Find where the given text appears and provide that cell's center as [x, y] coordinate. 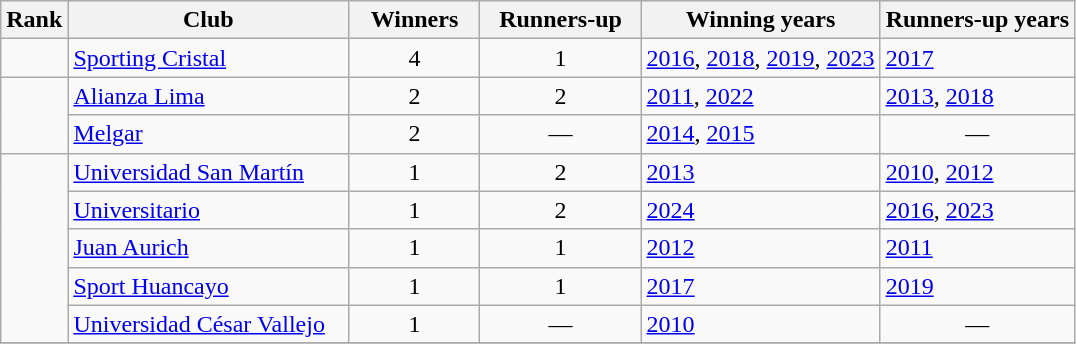
2012 [760, 248]
2019 [977, 286]
2024 [760, 210]
2010, 2012 [977, 172]
2013, 2018 [977, 96]
Universidad César Vallejo [208, 324]
Winners [414, 20]
2013 [760, 172]
Melgar [208, 134]
Club [208, 20]
Winning years [760, 20]
4 [414, 58]
2011, 2022 [760, 96]
Runners-up years [977, 20]
2016, 2018, 2019, 2023 [760, 58]
Runners-up [560, 20]
Rank [34, 20]
Universitario [208, 210]
2010 [760, 324]
2014, 2015 [760, 134]
2016, 2023 [977, 210]
Universidad San Martín [208, 172]
2011 [977, 248]
Sport Huancayo [208, 286]
Sporting Cristal [208, 58]
Juan Aurich [208, 248]
Alianza Lima [208, 96]
